Provide the (x, y) coordinate of the cell's center where the given text is located.  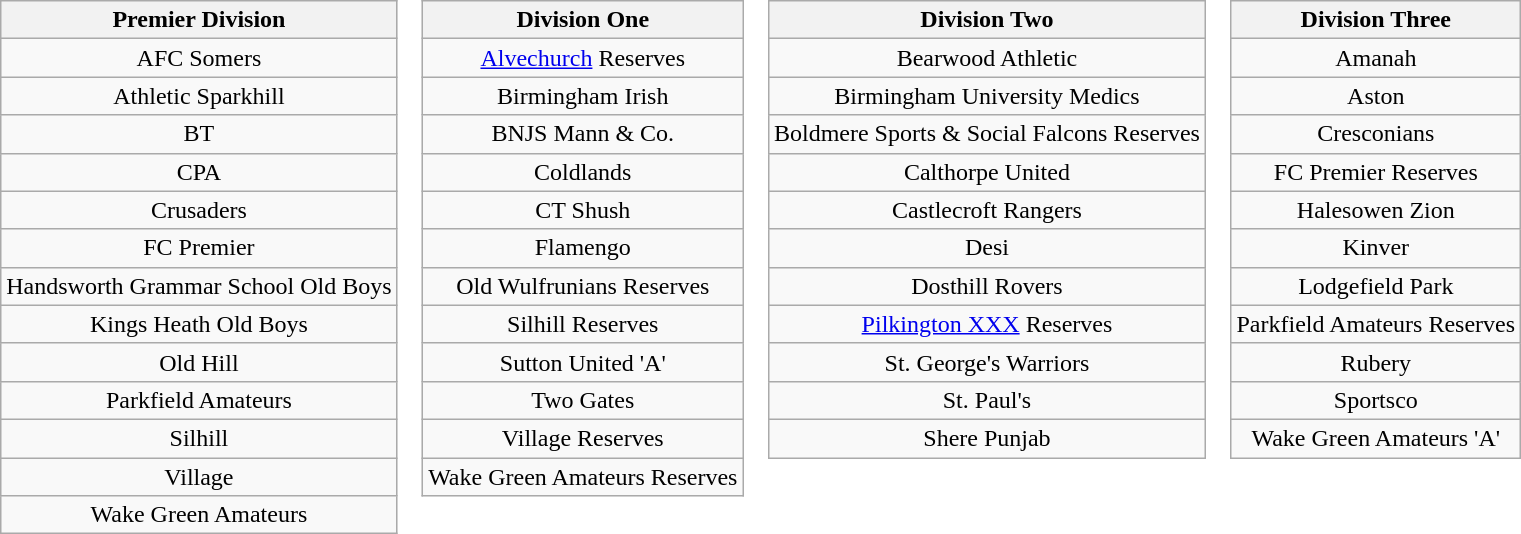
Pilkington XXX Reserves (986, 324)
Lodgefield Park (1376, 286)
Sutton United 'A' (583, 362)
Birmingham University Medics (986, 96)
Sportsco (1376, 400)
Birmingham Irish (583, 96)
Amanah (1376, 58)
St. Paul's (986, 400)
AFC Somers (199, 58)
Wake Green Amateurs Reserves (583, 477)
Crusaders (199, 210)
Wake Green Amateurs 'A' (1376, 438)
Coldlands (583, 172)
Castlecroft Rangers (986, 210)
CT Shush (583, 210)
Division One (583, 20)
Halesowen Zion (1376, 210)
Calthorpe United (986, 172)
Bearwood Athletic (986, 58)
Division Three (1376, 20)
Village Reserves (583, 438)
Alvechurch Reserves (583, 58)
BT (199, 134)
Athletic Sparkhill (199, 96)
Wake Green Amateurs (199, 515)
Premier Division (199, 20)
BNJS Mann & Co. (583, 134)
Desi (986, 248)
Shere Punjab (986, 438)
Village (199, 477)
Parkfield Amateurs Reserves (1376, 324)
Old Wulfrunians Reserves (583, 286)
Rubery (1376, 362)
Division Two (986, 20)
Flamengo (583, 248)
Two Gates (583, 400)
St. George's Warriors (986, 362)
Aston (1376, 96)
FC Premier (199, 248)
Parkfield Amateurs (199, 400)
Boldmere Sports & Social Falcons Reserves (986, 134)
CPA (199, 172)
Kings Heath Old Boys (199, 324)
FC Premier Reserves (1376, 172)
Old Hill (199, 362)
Handsworth Grammar School Old Boys (199, 286)
Cresconians (1376, 134)
Silhill (199, 438)
Kinver (1376, 248)
Dosthill Rovers (986, 286)
Silhill Reserves (583, 324)
